Capture the cell that displays the provided text and extract its (X, Y) central coordinate. 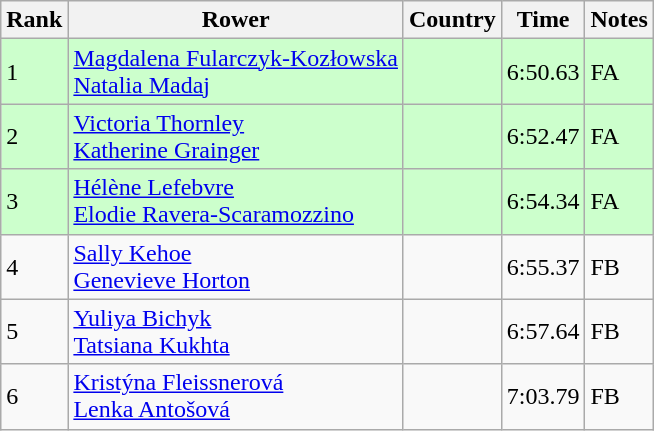
1 (34, 72)
Notes (619, 20)
4 (34, 266)
6:57.64 (543, 332)
Rower (236, 20)
6:52.47 (543, 136)
Time (543, 20)
6 (34, 396)
3 (34, 202)
Yuliya BichykTatsiana Kukhta (236, 332)
Country (452, 20)
Kristýna FleissnerováLenka Antošová (236, 396)
6:55.37 (543, 266)
Victoria ThornleyKatherine Grainger (236, 136)
6:50.63 (543, 72)
7:03.79 (543, 396)
Hélène LefebvreElodie Ravera-Scaramozzino (236, 202)
Rank (34, 20)
2 (34, 136)
6:54.34 (543, 202)
Magdalena Fularczyk-KozłowskaNatalia Madaj (236, 72)
5 (34, 332)
Sally KehoeGenevieve Horton (236, 266)
